Provide the (X, Y) coordinate of the cell's center where the given text is located.  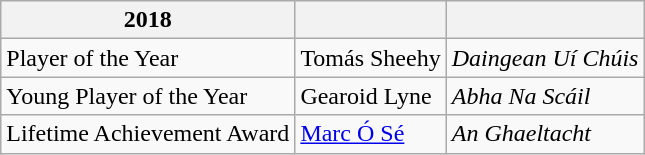
Gearoid Lyne (370, 96)
Daingean Uí Chúis (545, 58)
Player of the Year (148, 58)
Abha Na Scáil (545, 96)
2018 (148, 20)
An Ghaeltacht (545, 134)
Lifetime Achievement Award (148, 134)
Marc Ó Sé (370, 134)
Tomás Sheehy (370, 58)
Young Player of the Year (148, 96)
